Scan for the cell matching the given text and deliver its (X, Y) coordinate at center. 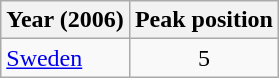
5 (204, 58)
Sweden (66, 58)
Peak position (204, 20)
Year (2006) (66, 20)
